Find where the given text appears and provide that cell's center as (X, Y) coordinate. 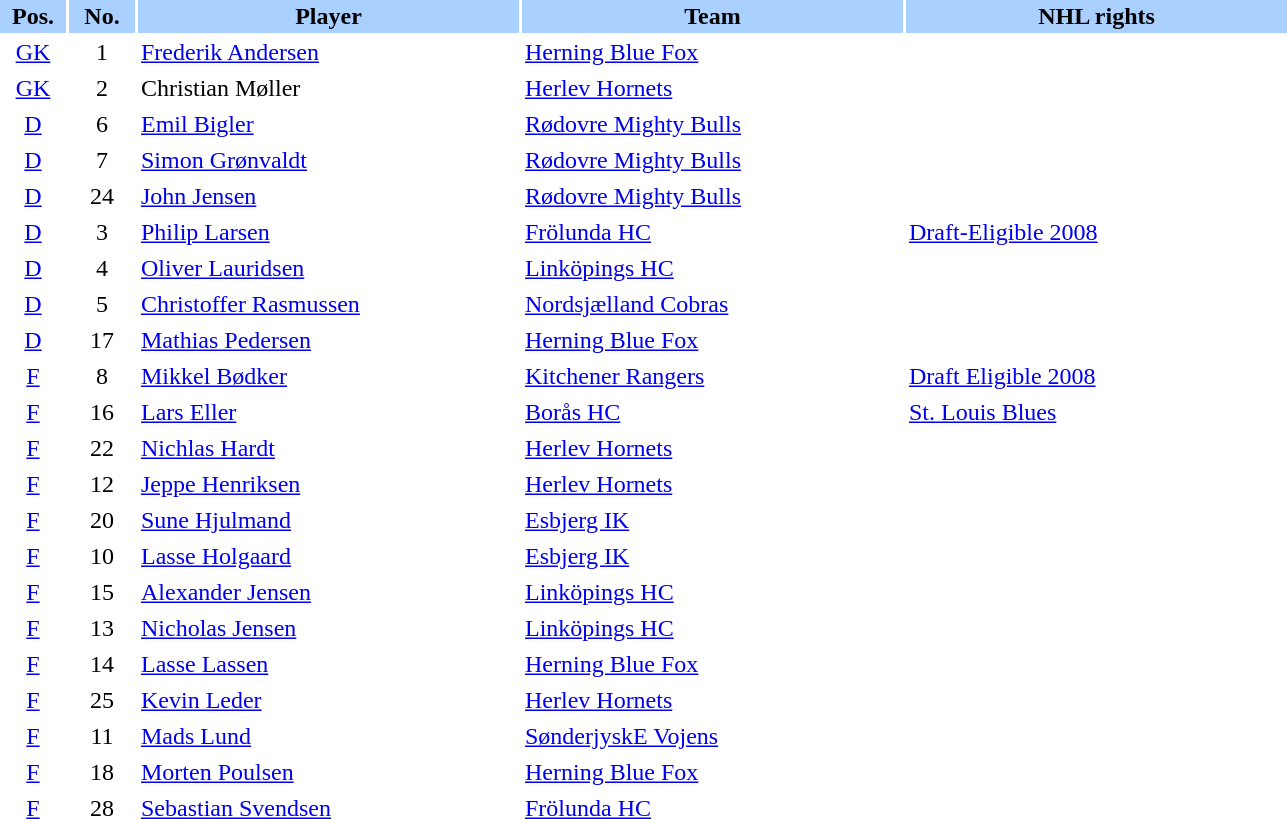
15 (102, 592)
10 (102, 556)
Lasse Lassen (328, 664)
Draft-Eligible 2008 (1096, 232)
NHL rights (1096, 16)
20 (102, 520)
Nichlas Hardt (328, 448)
5 (102, 304)
18 (102, 772)
No. (102, 16)
Kitchener Rangers (712, 376)
7 (102, 160)
Mathias Pedersen (328, 340)
16 (102, 412)
Alexander Jensen (328, 592)
Frederik Andersen (328, 52)
12 (102, 484)
Simon Grønvaldt (328, 160)
17 (102, 340)
Morten Poulsen (328, 772)
Team (712, 16)
Borås HC (712, 412)
Jeppe Henriksen (328, 484)
4 (102, 268)
11 (102, 736)
Lasse Holgaard (328, 556)
SønderjyskE Vojens (712, 736)
St. Louis Blues (1096, 412)
John Jensen (328, 196)
Oliver Lauridsen (328, 268)
1 (102, 52)
Christoffer Rasmussen (328, 304)
Player (328, 16)
Mads Lund (328, 736)
Mikkel Bødker (328, 376)
Lars Eller (328, 412)
24 (102, 196)
Sune Hjulmand (328, 520)
Nicholas Jensen (328, 628)
22 (102, 448)
25 (102, 700)
8 (102, 376)
Pos. (33, 16)
14 (102, 664)
Nordsjælland Cobras (712, 304)
2 (102, 88)
Philip Larsen (328, 232)
Kevin Leder (328, 700)
6 (102, 124)
13 (102, 628)
Emil Bigler (328, 124)
3 (102, 232)
Frölunda HC (712, 232)
Christian Møller (328, 88)
Draft Eligible 2008 (1096, 376)
